Scan for the cell matching the given text and deliver its (x, y) coordinate at center. 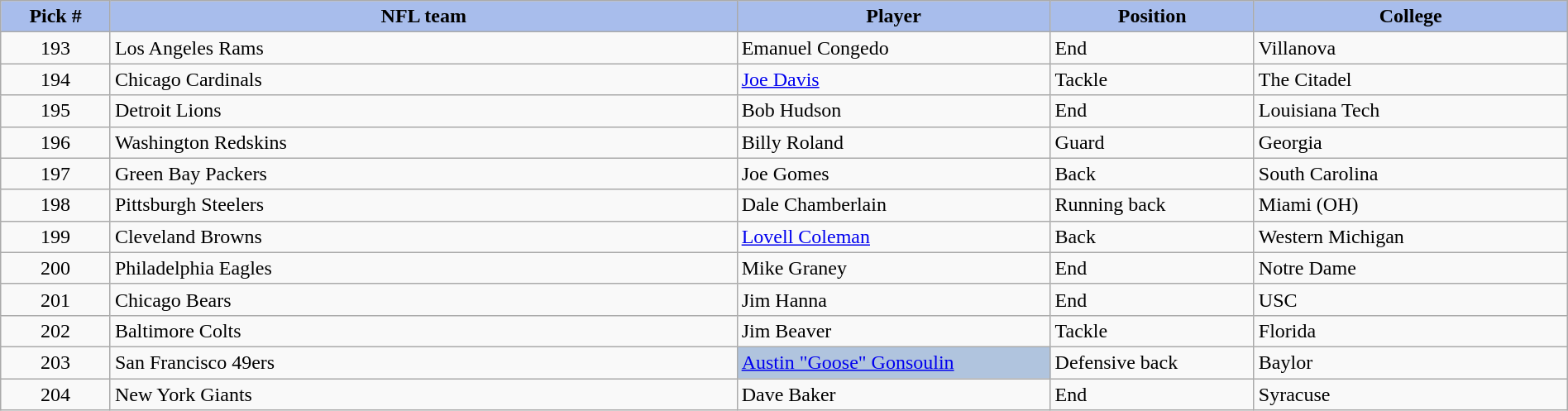
196 (56, 142)
Chicago Bears (423, 299)
201 (56, 299)
Green Bay Packers (423, 174)
New York Giants (423, 394)
Mike Graney (893, 268)
Pittsburgh Steelers (423, 205)
Notre Dame (1411, 268)
Jim Beaver (893, 331)
Los Angeles Rams (423, 48)
193 (56, 48)
Miami (OH) (1411, 205)
NFL team (423, 17)
Jim Hanna (893, 299)
204 (56, 394)
203 (56, 362)
Cleveland Browns (423, 237)
Philadelphia Eagles (423, 268)
South Carolina (1411, 174)
Pick # (56, 17)
Western Michigan (1411, 237)
Guard (1152, 142)
Georgia (1411, 142)
Detroit Lions (423, 111)
195 (56, 111)
200 (56, 268)
199 (56, 237)
San Francisco 49ers (423, 362)
Defensive back (1152, 362)
Baylor (1411, 362)
Syracuse (1411, 394)
College (1411, 17)
The Citadel (1411, 79)
Joe Gomes (893, 174)
Joe Davis (893, 79)
Washington Redskins (423, 142)
Running back (1152, 205)
Lovell Coleman (893, 237)
197 (56, 174)
Bob Hudson (893, 111)
Billy Roland (893, 142)
198 (56, 205)
Louisiana Tech (1411, 111)
Austin "Goose" Gonsoulin (893, 362)
Villanova (1411, 48)
Baltimore Colts (423, 331)
Dale Chamberlain (893, 205)
Florida (1411, 331)
Chicago Cardinals (423, 79)
USC (1411, 299)
194 (56, 79)
Player (893, 17)
Position (1152, 17)
202 (56, 331)
Emanuel Congedo (893, 48)
Dave Baker (893, 394)
